Return the (X, Y) coordinate for the center point of the cell that contains the specified text.  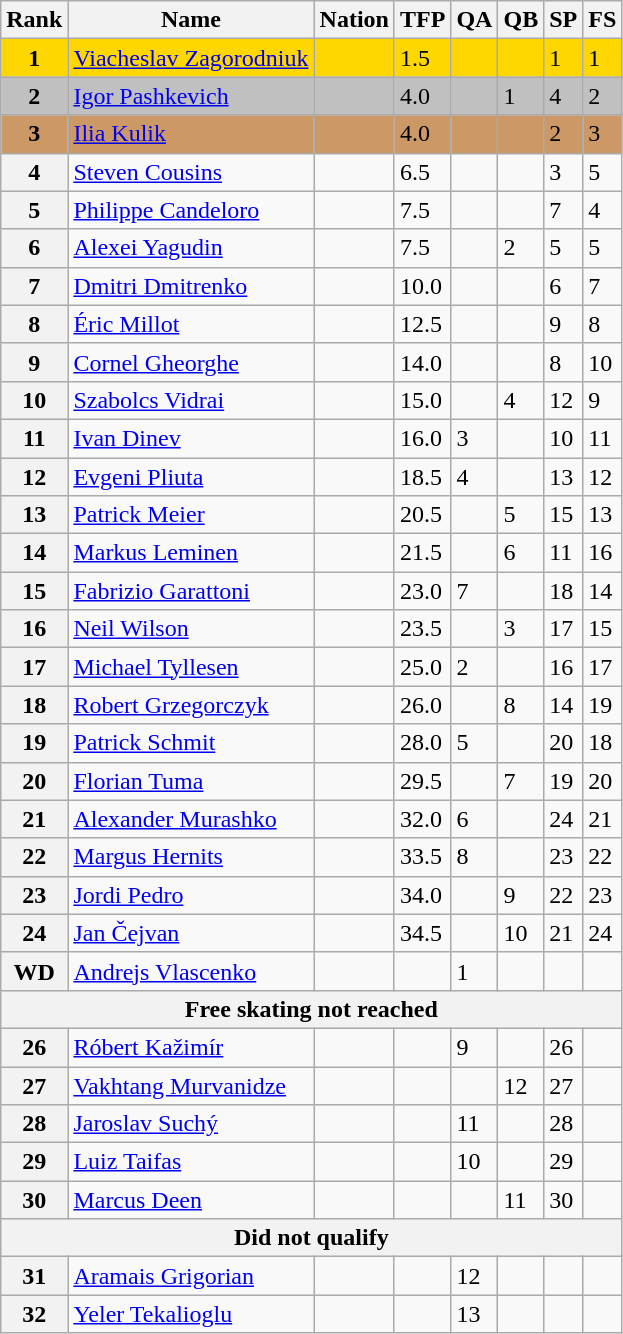
1.5 (422, 58)
20.5 (422, 515)
Name (191, 20)
26.0 (422, 705)
25.0 (422, 667)
Jaroslav Suchý (191, 1124)
Michael Tyllesen (191, 667)
FS (602, 20)
Evgeni Pliuta (191, 477)
12.5 (422, 324)
18.5 (422, 477)
31 (34, 1276)
Luiz Taifas (191, 1162)
32.0 (422, 819)
Nation (354, 20)
Fabrizio Garattoni (191, 591)
Viacheslav Zagorodniuk (191, 58)
Róbert Kažimír (191, 1047)
QB (521, 20)
Florian Tuma (191, 781)
32 (34, 1314)
WD (34, 971)
Jan Čejvan (191, 933)
Neil Wilson (191, 629)
10.0 (422, 286)
14.0 (422, 362)
Markus Leminen (191, 553)
Patrick Meier (191, 515)
34.0 (422, 895)
Éric Millot (191, 324)
23.0 (422, 591)
16.0 (422, 438)
6.5 (422, 172)
SP (564, 20)
Vakhtang Murvanidze (191, 1085)
Andrejs Vlascenko (191, 971)
34.5 (422, 933)
Patrick Schmit (191, 743)
Steven Cousins (191, 172)
Ilia Kulik (191, 134)
Did not qualify (312, 1238)
29.5 (422, 781)
33.5 (422, 857)
Margus Hernits (191, 857)
28.0 (422, 743)
21.5 (422, 553)
Rank (34, 20)
TFP (422, 20)
Yeler Tekalioglu (191, 1314)
Szabolcs Vidrai (191, 400)
Ivan Dinev (191, 438)
Aramais Grigorian (191, 1276)
Dmitri Dmitrenko (191, 286)
Alexander Murashko (191, 819)
Philippe Candeloro (191, 210)
Marcus Deen (191, 1200)
Igor Pashkevich (191, 96)
Jordi Pedro (191, 895)
Alexei Yagudin (191, 248)
Cornel Gheorghe (191, 362)
23.5 (422, 629)
15.0 (422, 400)
Free skating not reached (312, 1009)
QA (474, 20)
Robert Grzegorczyk (191, 705)
